Provide the (X, Y) coordinate of the cell's center where the given text is located.  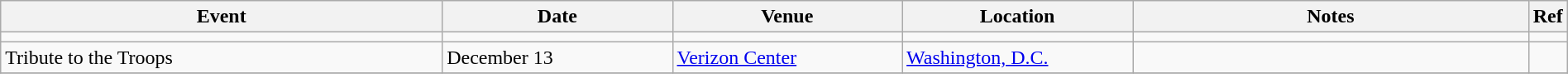
Date (557, 17)
Notes (1331, 17)
Venue (787, 17)
Verizon Center (787, 57)
Washington, D.C. (1017, 57)
Tribute to the Troops (222, 57)
Ref (1548, 17)
Event (222, 17)
December 13 (557, 57)
Location (1017, 17)
